Capture the cell that displays the provided text and extract its [X, Y] central coordinate. 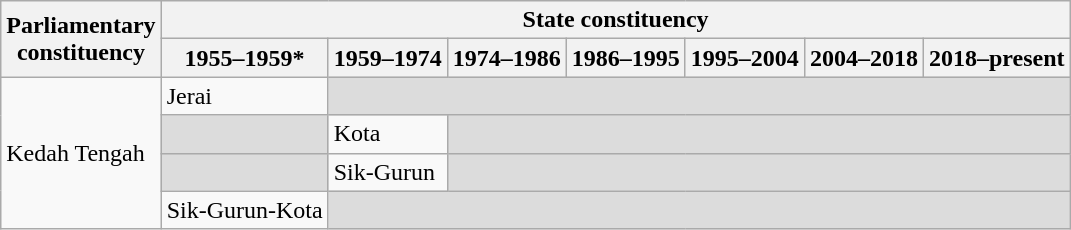
Jerai [244, 96]
2018–present [996, 58]
Kedah Tengah [81, 153]
State constituency [616, 20]
Kota [388, 134]
Sik-Gurun [388, 172]
2004–2018 [864, 58]
1995–2004 [744, 58]
1974–1986 [506, 58]
1955–1959* [244, 58]
Sik-Gurun-Kota [244, 210]
Parliamentaryconstituency [81, 39]
1959–1974 [388, 58]
1986–1995 [626, 58]
